Search for the cell housing the specified text and yield its (x, y) center coordinate. 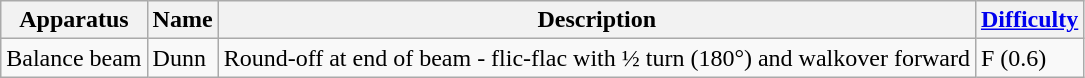
Difficulty (1029, 20)
Apparatus (74, 20)
Name (182, 20)
F (0.6) (1029, 58)
Round-off at end of beam - flic-flac with ½ turn (180°) and walkover forward (596, 58)
Balance beam (74, 58)
Dunn (182, 58)
Description (596, 20)
